Provide the (X, Y) coordinate of the cell's center where the given text is located.  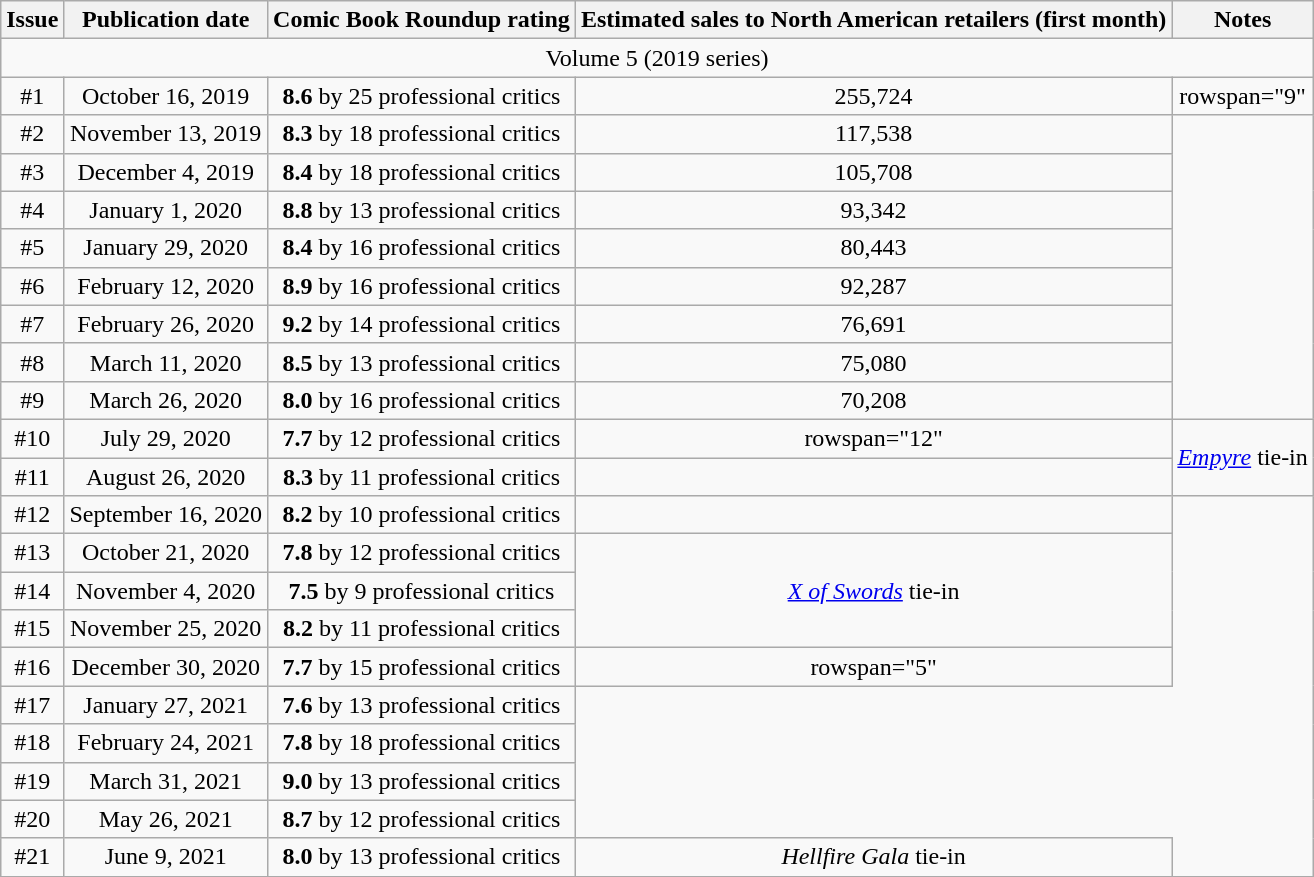
February 24, 2021 (166, 743)
January 1, 2020 (166, 210)
93,342 (874, 210)
9.2 by 14 professional critics (422, 324)
70,208 (874, 400)
November 25, 2020 (166, 629)
8.7 by 12 professional critics (422, 819)
8.9 by 16 professional critics (422, 286)
117,538 (874, 134)
Volume 5 (2019 series) (658, 58)
May 26, 2021 (166, 819)
9.0 by 13 professional critics (422, 781)
#7 (32, 324)
#14 (32, 591)
December 30, 2020 (166, 667)
8.0 by 13 professional critics (422, 857)
7.8 by 12 professional critics (422, 553)
Empyre tie-in (1242, 457)
November 13, 2019 (166, 134)
#3 (32, 172)
February 12, 2020 (166, 286)
92,287 (874, 286)
October 21, 2020 (166, 553)
76,691 (874, 324)
November 4, 2020 (166, 591)
#18 (32, 743)
#15 (32, 629)
#21 (32, 857)
#4 (32, 210)
#1 (32, 96)
October 16, 2019 (166, 96)
7.5 by 9 professional critics (422, 591)
December 4, 2019 (166, 172)
June 9, 2021 (166, 857)
255,724 (874, 96)
February 26, 2020 (166, 324)
#17 (32, 705)
105,708 (874, 172)
80,443 (874, 248)
March 31, 2021 (166, 781)
8.3 by 11 professional critics (422, 477)
7.7 by 15 professional critics (422, 667)
#12 (32, 515)
7.8 by 18 professional critics (422, 743)
8.4 by 18 professional critics (422, 172)
rowspan="9" (1242, 96)
March 11, 2020 (166, 362)
8.0 by 16 professional critics (422, 400)
8.2 by 11 professional critics (422, 629)
#11 (32, 477)
July 29, 2020 (166, 438)
Hellfire Gala tie-in (874, 857)
X of Swords tie-in (874, 591)
#5 (32, 248)
Comic Book Roundup rating (422, 20)
75,080 (874, 362)
#19 (32, 781)
September 16, 2020 (166, 515)
rowspan="12" (874, 438)
Issue (32, 20)
8.6 by 25 professional critics (422, 96)
#13 (32, 553)
7.7 by 12 professional critics (422, 438)
#20 (32, 819)
#10 (32, 438)
January 29, 2020 (166, 248)
August 26, 2020 (166, 477)
#16 (32, 667)
8.4 by 16 professional critics (422, 248)
Publication date (166, 20)
March 26, 2020 (166, 400)
8.3 by 18 professional critics (422, 134)
8.2 by 10 professional critics (422, 515)
7.6 by 13 professional critics (422, 705)
#6 (32, 286)
Notes (1242, 20)
January 27, 2021 (166, 705)
rowspan="5" (874, 667)
#9 (32, 400)
8.8 by 13 professional critics (422, 210)
Estimated sales to North American retailers (first month) (874, 20)
#2 (32, 134)
#8 (32, 362)
8.5 by 13 professional critics (422, 362)
